Find where the given text appears and provide that cell's center as (x, y) coordinate. 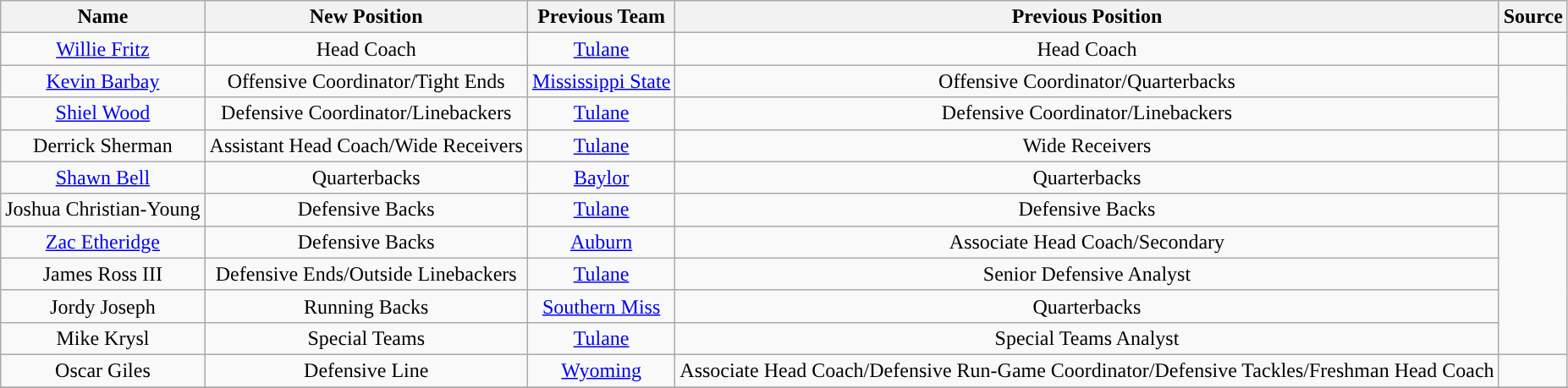
Special Teams (366, 338)
Defensive Line (366, 370)
Source (1533, 17)
Offensive Coordinator/Tight Ends (366, 81)
Oscar Giles (103, 370)
New Position (366, 17)
Running Backs (366, 306)
Kevin Barbay (103, 81)
Shiel Wood (103, 113)
Wide Receivers (1087, 145)
James Ross III (103, 274)
Senior Defensive Analyst (1087, 274)
Defensive Ends/Outside Linebackers (366, 274)
Special Teams Analyst (1087, 338)
Shawn Bell (103, 178)
Mike Krysl (103, 338)
Zac Etheridge (103, 242)
Joshua Christian-Young (103, 210)
Baylor (601, 178)
Offensive Coordinator/Quarterbacks (1087, 81)
Willie Fritz (103, 49)
Jordy Joseph (103, 306)
Associate Head Coach/Defensive Run-Game Coordinator/Defensive Tackles/Freshman Head Coach (1087, 370)
Wyoming (601, 370)
Derrick Sherman (103, 145)
Previous Team (601, 17)
Previous Position (1087, 17)
Southern Miss (601, 306)
Name (103, 17)
Associate Head Coach/Secondary (1087, 242)
Mississippi State (601, 81)
Assistant Head Coach/Wide Receivers (366, 145)
Auburn (601, 242)
